Extract the [X, Y] coordinate from the center of the cell holding the provided text.  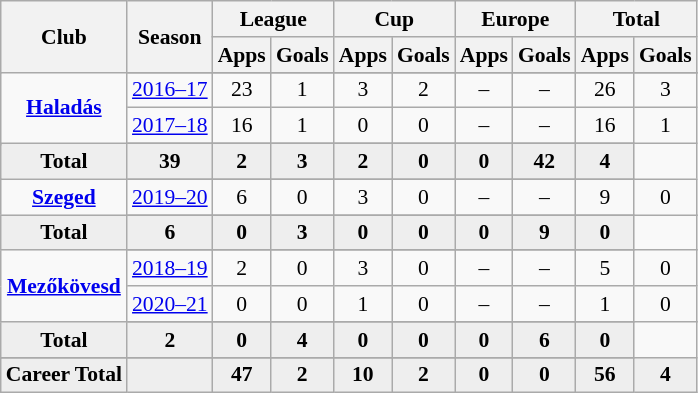
Haladás [64, 108]
Szeged [64, 197]
5 [605, 269]
Europe [516, 19]
Season [170, 36]
10 [363, 375]
56 [605, 375]
42 [544, 162]
Cup [394, 19]
47 [242, 375]
39 [170, 162]
2018–19 [170, 269]
26 [605, 90]
23 [242, 90]
2017–18 [170, 126]
2016–17 [170, 90]
Club [64, 36]
League [274, 19]
Career Total [64, 375]
2019–20 [170, 197]
Mezőkövesd [64, 286]
2020–21 [170, 304]
